Locate the cell with the specified text and output its [x, y] center coordinate. 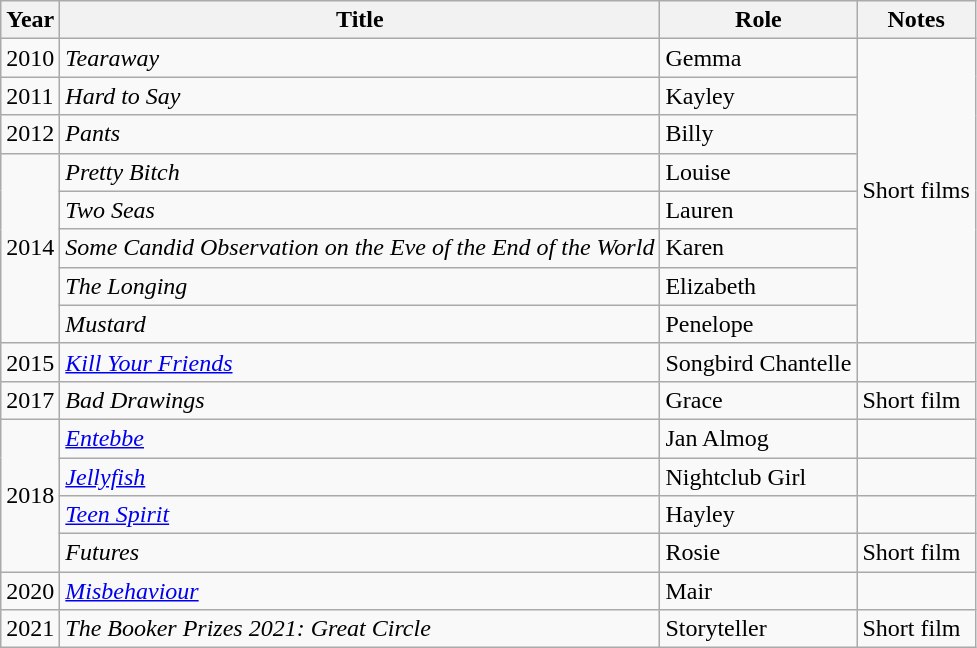
Gemma [758, 58]
Some Candid Observation on the Eve of the End of the World [360, 248]
2018 [30, 495]
Title [360, 20]
Mair [758, 591]
Kill Your Friends [360, 362]
2020 [30, 591]
Two Seas [360, 210]
Teen Spirit [360, 515]
Short films [916, 191]
Louise [758, 172]
Notes [916, 20]
Jan Almog [758, 438]
Kayley [758, 96]
Year [30, 20]
2017 [30, 400]
Hayley [758, 515]
Billy [758, 134]
Karen [758, 248]
Penelope [758, 324]
Lauren [758, 210]
Pants [360, 134]
Rosie [758, 553]
Pretty Bitch [360, 172]
2010 [30, 58]
2012 [30, 134]
2011 [30, 96]
Misbehaviour [360, 591]
Nightclub Girl [758, 477]
2014 [30, 248]
The Booker Prizes 2021: Great Circle [360, 629]
Elizabeth [758, 286]
The Longing [360, 286]
Tearaway [360, 58]
Entebbe [360, 438]
Futures [360, 553]
Grace [758, 400]
2015 [30, 362]
Jellyfish [360, 477]
Bad Drawings [360, 400]
Hard to Say [360, 96]
Songbird Chantelle [758, 362]
2021 [30, 629]
Mustard [360, 324]
Storyteller [758, 629]
Role [758, 20]
